Search for the cell housing the specified text and yield its (x, y) center coordinate. 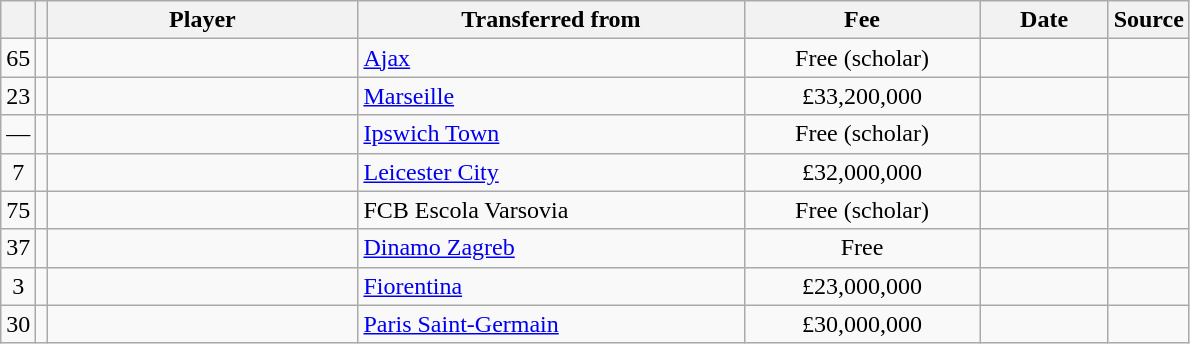
FCB Escola Varsovia (551, 210)
Player (202, 20)
75 (18, 210)
£33,200,000 (862, 96)
Ipswich Town (551, 134)
7 (18, 172)
23 (18, 96)
30 (18, 324)
Transferred from (551, 20)
Fee (862, 20)
Marseille (551, 96)
£23,000,000 (862, 286)
— (18, 134)
Leicester City (551, 172)
Free (862, 248)
Fiorentina (551, 286)
65 (18, 58)
37 (18, 248)
3 (18, 286)
£32,000,000 (862, 172)
Dinamo Zagreb (551, 248)
Date (1044, 20)
£30,000,000 (862, 324)
Source (1148, 20)
Ajax (551, 58)
Paris Saint-Germain (551, 324)
